From the cell containing the given text, extract its center point as [X, Y] coordinate. 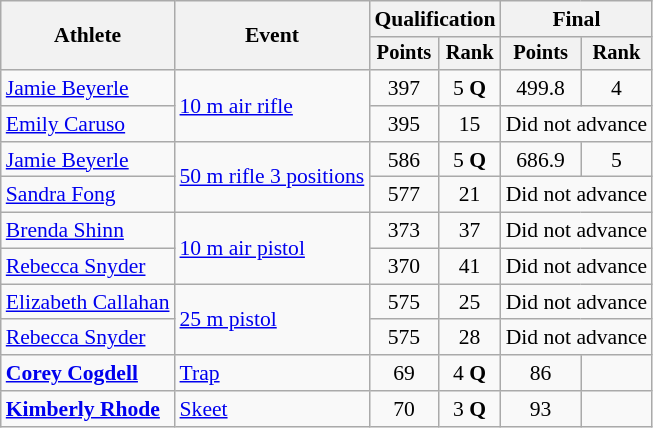
686.9 [541, 160]
Trap [272, 373]
Qualification [434, 19]
Event [272, 36]
69 [404, 373]
Final [577, 19]
28 [470, 338]
10 m air rifle [272, 106]
10 m air pistol [272, 248]
373 [404, 231]
Corey Cogdell [88, 373]
586 [404, 160]
25 m pistol [272, 320]
397 [404, 88]
395 [404, 124]
21 [470, 195]
Emily Caruso [88, 124]
577 [404, 195]
5 [617, 160]
Sandra Fong [88, 195]
Kimberly Rhode [88, 409]
50 m rifle 3 positions [272, 178]
3 Q [470, 409]
70 [404, 409]
Skeet [272, 409]
4 [617, 88]
4 Q [470, 373]
37 [470, 231]
86 [541, 373]
93 [541, 409]
Elizabeth Callahan [88, 302]
Brenda Shinn [88, 231]
370 [404, 267]
41 [470, 267]
499.8 [541, 88]
15 [470, 124]
Athlete [88, 36]
25 [470, 302]
